Return (x, y) of the center of cell containing provided text 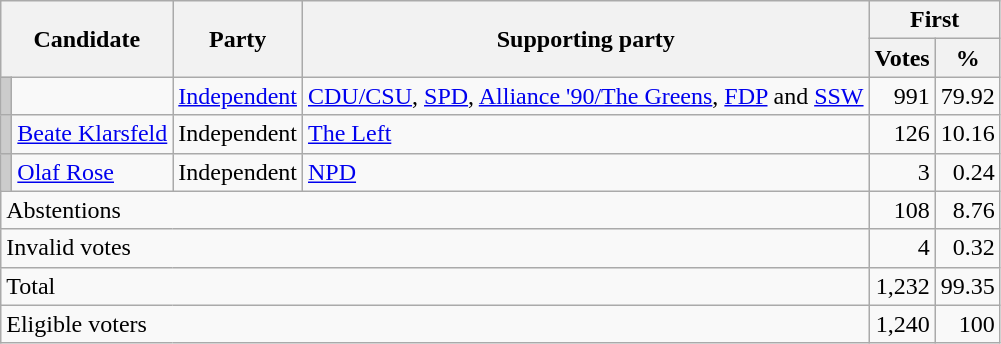
Abstentions (435, 210)
0.24 (968, 172)
% (968, 58)
The Left (586, 134)
991 (902, 96)
79.92 (968, 96)
Invalid votes (435, 248)
8.76 (968, 210)
Olaf Rose (92, 172)
10.16 (968, 134)
Supporting party (586, 39)
99.35 (968, 286)
126 (902, 134)
Votes (902, 58)
Total (435, 286)
Party (238, 39)
Eligible voters (435, 324)
Beate Klarsfeld (92, 134)
108 (902, 210)
NPD (586, 172)
3 (902, 172)
100 (968, 324)
1,232 (902, 286)
Candidate (87, 39)
First (934, 20)
4 (902, 248)
0.32 (968, 248)
CDU/CSU, SPD, Alliance '90/The Greens, FDP and SSW (586, 96)
1,240 (902, 324)
